Locate the cell with the specified text and output its (x, y) center coordinate. 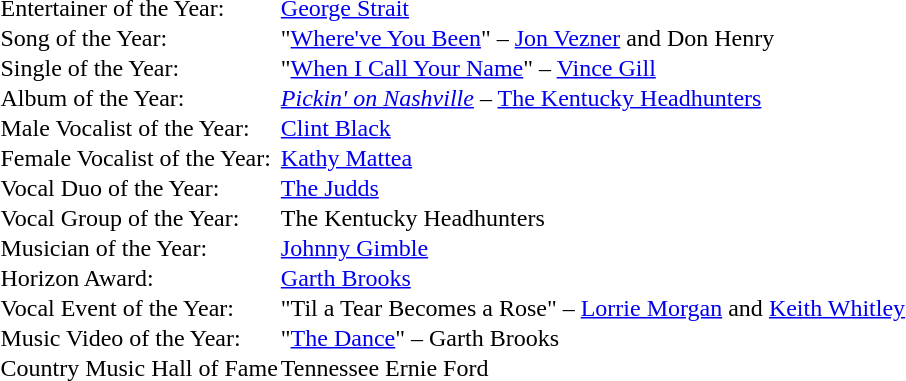
The Kentucky Headhunters (592, 218)
Clint Black (592, 128)
"When I Call Your Name" – Vince Gill (592, 68)
"Til a Tear Becomes a Rose" – Lorrie Morgan and Keith Whitley (592, 308)
The Judds (592, 188)
Kathy Mattea (592, 158)
"The Dance" – Garth Brooks (592, 338)
Garth Brooks (592, 278)
Pickin' on Nashville – The Kentucky Headhunters (592, 98)
"Where've You Been" – Jon Vezner and Don Henry (592, 38)
Johnny Gimble (592, 248)
